Provide the [x, y] coordinate of the cell's center where the given text is located.  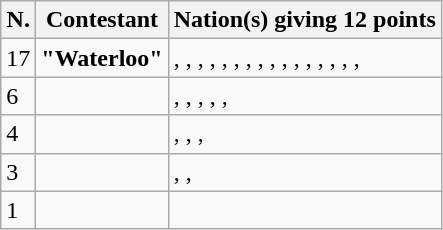
1 [18, 210]
Contestant [102, 20]
N. [18, 20]
, , [304, 172]
, , , , , [304, 96]
4 [18, 134]
, , , , , , , , , , , , , , , , [304, 58]
"Waterloo" [102, 58]
17 [18, 58]
Nation(s) giving 12 points [304, 20]
6 [18, 96]
3 [18, 172]
, , , [304, 134]
